Detect which cell encompasses the target text, then output its (x, y) center coordinate. 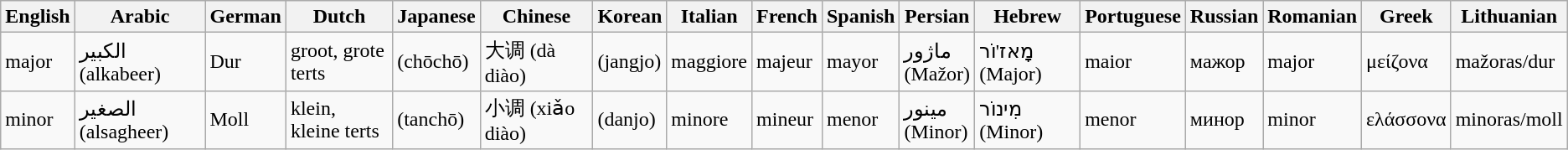
مینور(Minor) (937, 120)
(tanchō) (436, 120)
(danjo) (630, 120)
Chinese (536, 17)
maior (1133, 62)
Korean (630, 17)
French (787, 17)
majeur (787, 62)
minoras/moll (1509, 120)
English (38, 17)
German (245, 17)
мажор (1224, 62)
Portuguese (1133, 17)
الكبير (alkabeer) (140, 62)
大调 (dà diào) (536, 62)
Persian (937, 17)
(chōchō) (436, 62)
Lithuanian (1509, 17)
mažoras/dur (1509, 62)
Dur (245, 62)
Spanish (860, 17)
Romanian (1313, 17)
Dutch (338, 17)
mineur (787, 120)
Japanese (436, 17)
maggiore (709, 62)
mayor (860, 62)
ελάσσονα (1407, 120)
groot, grote terts (338, 62)
Moll (245, 120)
минор (1224, 120)
Arabic (140, 17)
Italian (709, 17)
minore (709, 120)
ماژور(Mažor) (937, 62)
Hebrew (1028, 17)
מָאז'וֹר (Major) (1028, 62)
μείζονα (1407, 62)
الصغير (alsagheer) (140, 120)
klein, kleine terts (338, 120)
小调 (xiǎo diào) (536, 120)
מִינוֹר (Minor) (1028, 120)
Greek (1407, 17)
Russian (1224, 17)
(jangjo) (630, 62)
